Extract the (x, y) coordinate from the center of the cell holding the provided text.  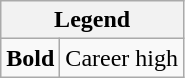
Career high (122, 58)
Legend (92, 20)
Bold (30, 58)
